Detect which cell encompasses the target text, then output its (x, y) center coordinate. 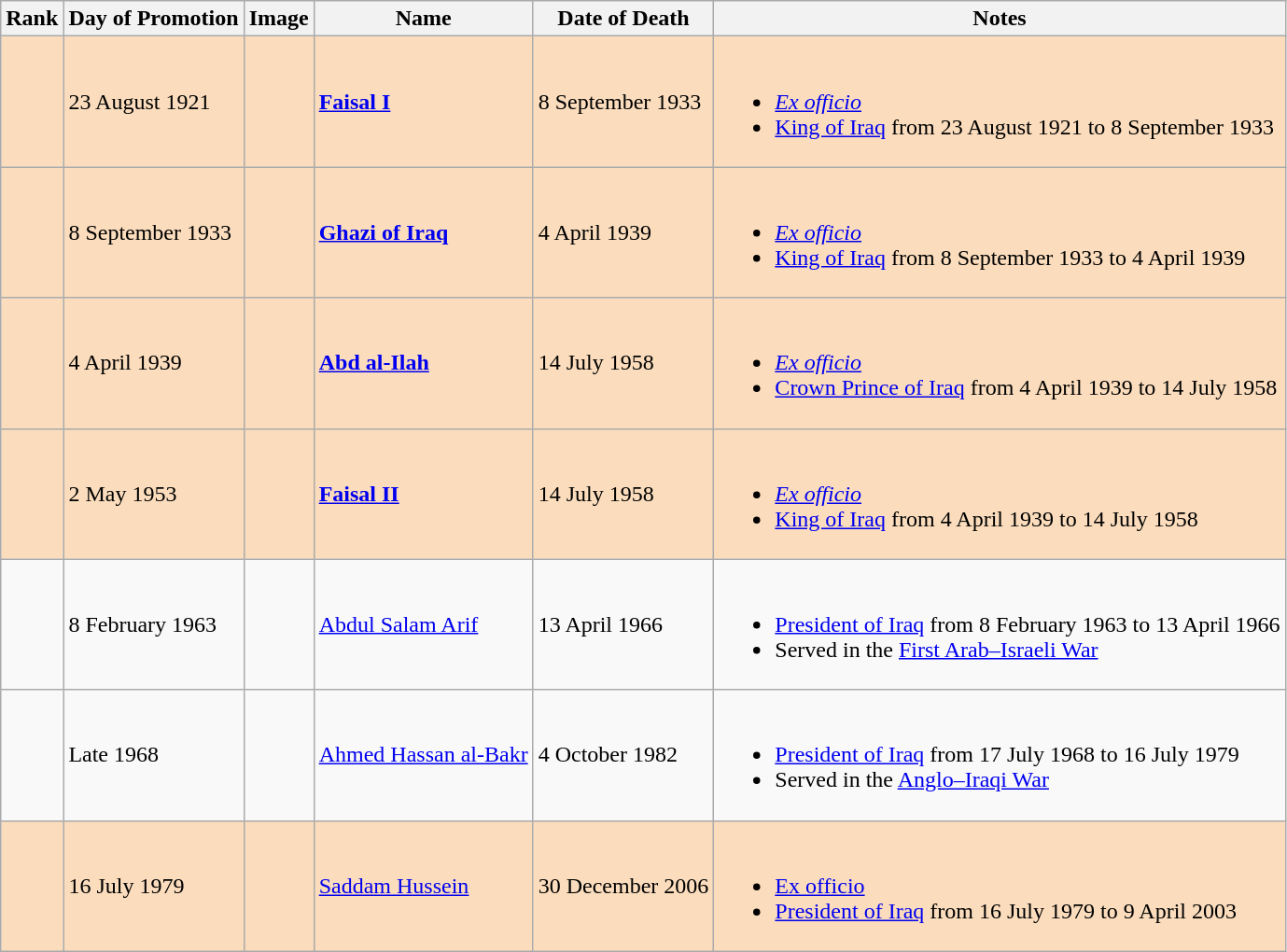
Faisal I (424, 102)
2 May 1953 (153, 494)
Late 1968 (153, 755)
President of Iraq from 17 July 1968 to 16 July 1979Served in the Anglo–Iraqi War (1000, 755)
Abdul Salam Arif (424, 624)
Notes (1000, 19)
Ex officioKing of Iraq from 8 September 1933 to 4 April 1939 (1000, 232)
Ex officioKing of Iraq from 23 August 1921 to 8 September 1933 (1000, 102)
16 July 1979 (153, 886)
Day of Promotion (153, 19)
Abd al-Ilah (424, 363)
8 February 1963 (153, 624)
Ghazi of Iraq (424, 232)
Image (278, 19)
Saddam Hussein (424, 886)
Ex officioCrown Prince of Iraq from 4 April 1939 to 14 July 1958 (1000, 363)
Ex officioKing of Iraq from 4 April 1939 to 14 July 1958 (1000, 494)
Ex officioPresident of Iraq from 16 July 1979 to 9 April 2003 (1000, 886)
13 April 1966 (623, 624)
Faisal II (424, 494)
30 December 2006 (623, 886)
4 October 1982 (623, 755)
President of Iraq from 8 February 1963 to 13 April 1966 Served in the First Arab–Israeli War (1000, 624)
Rank (32, 19)
23 August 1921 (153, 102)
Ahmed Hassan al-Bakr (424, 755)
Date of Death (623, 19)
Name (424, 19)
